Provide the (X, Y) coordinate of the cell's center where the given text is located.  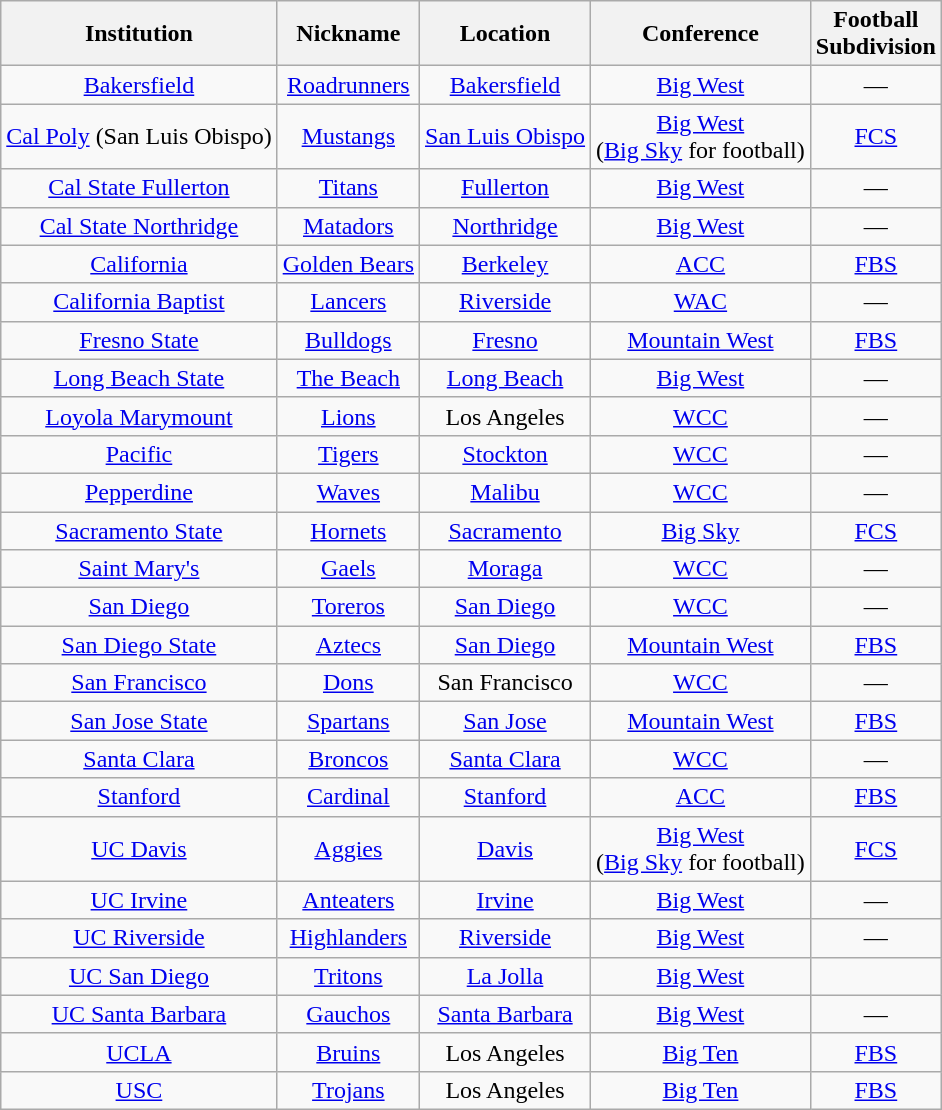
California Baptist (139, 302)
Gauchos (348, 1014)
UC Santa Barbara (139, 1014)
Pacific (139, 454)
Broncos (348, 759)
Highlanders (348, 938)
UC Riverside (139, 938)
UCLA (139, 1052)
San Jose (506, 721)
Conference (701, 34)
Lions (348, 416)
Northridge (506, 226)
Dons (348, 683)
Aztecs (348, 645)
Irvine (506, 900)
Pepperdine (139, 492)
Location (506, 34)
Cardinal (348, 797)
Big Sky (701, 531)
WAC (701, 302)
Long Beach (506, 378)
Cal State Fullerton (139, 188)
Tritons (348, 976)
Berkeley (506, 264)
UC San Diego (139, 976)
Fresno State (139, 340)
Trojans (348, 1090)
Institution (139, 34)
Moraga (506, 569)
Fresno (506, 340)
Davis (506, 848)
San Jose State (139, 721)
San Luis Obispo (506, 136)
Mustangs (348, 136)
Waves (348, 492)
Stockton (506, 454)
Toreros (348, 607)
UC Davis (139, 848)
Hornets (348, 531)
Sacramento (506, 531)
Sacramento State (139, 531)
Loyola Marymount (139, 416)
Fullerton (506, 188)
La Jolla (506, 976)
USC (139, 1090)
Lancers (348, 302)
Saint Mary's (139, 569)
Spartans (348, 721)
Golden Bears (348, 264)
Bulldogs (348, 340)
Roadrunners (348, 85)
Anteaters (348, 900)
Cal State Northridge (139, 226)
Bruins (348, 1052)
Gaels (348, 569)
FootballSubdivision (876, 34)
Long Beach State (139, 378)
Cal Poly (San Luis Obispo) (139, 136)
UC Irvine (139, 900)
Titans (348, 188)
Aggies (348, 848)
Nickname (348, 34)
Matadors (348, 226)
Malibu (506, 492)
Santa Barbara (506, 1014)
California (139, 264)
San Diego State (139, 645)
The Beach (348, 378)
Tigers (348, 454)
